From the cell containing the given text, extract its center point as [x, y] coordinate. 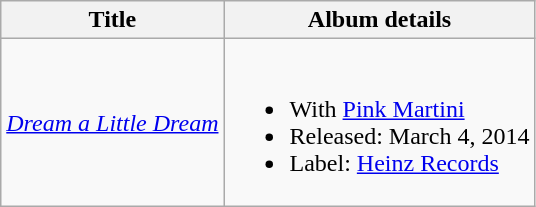
Title [112, 20]
Dream a Little Dream [112, 122]
Album details [380, 20]
With Pink MartiniReleased: March 4, 2014Label: Heinz Records [380, 122]
